Return (x, y) of the center of cell containing provided text 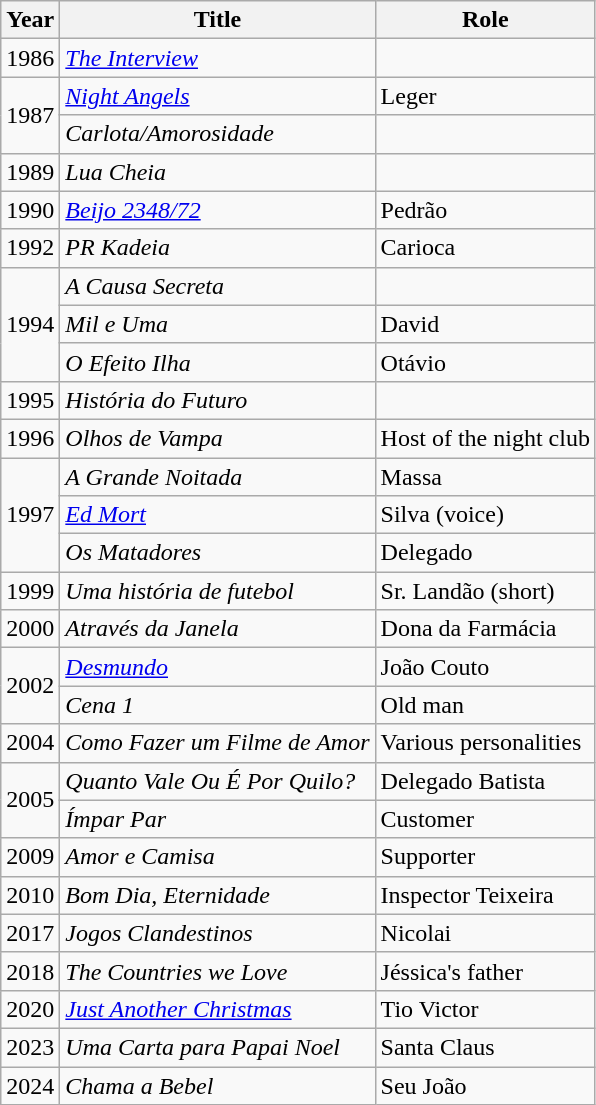
1990 (30, 210)
1996 (30, 438)
PR Kadeia (218, 248)
2009 (30, 857)
Supporter (485, 857)
Olhos de Vampa (218, 438)
The Countries we Love (218, 971)
A Causa Secreta (218, 286)
David (485, 324)
Just Another Christmas (218, 1009)
Role (485, 20)
Ed Mort (218, 515)
2018 (30, 971)
Customer (485, 819)
2020 (30, 1009)
Ímpar Par (218, 819)
Jéssica's father (485, 971)
Host of the night club (485, 438)
O Efeito Ilha (218, 362)
Quanto Vale Ou É Por Quilo? (218, 781)
1997 (30, 515)
História do Futuro (218, 400)
2005 (30, 800)
2023 (30, 1047)
Uma história de futebol (218, 591)
2004 (30, 743)
Como Fazer um Filme de Amor (218, 743)
Seu João (485, 1085)
Leger (485, 96)
Title (218, 20)
2017 (30, 933)
1999 (30, 591)
Nicolai (485, 933)
Old man (485, 705)
Desmundo (218, 667)
Night Angels (218, 96)
Cena 1 (218, 705)
Santa Claus (485, 1047)
Year (30, 20)
Lua Cheia (218, 172)
2002 (30, 686)
A Grande Noitada (218, 477)
Beijo 2348/72 (218, 210)
Otávio (485, 362)
Pedrão (485, 210)
Sr. Landão (short) (485, 591)
Carlota/Amorosidade (218, 134)
1994 (30, 324)
João Couto (485, 667)
1986 (30, 58)
Inspector Teixeira (485, 895)
1989 (30, 172)
1992 (30, 248)
Uma Carta para Papai Noel (218, 1047)
Mil e Uma (218, 324)
Jogos Clandestinos (218, 933)
Massa (485, 477)
Através da Janela (218, 629)
2024 (30, 1085)
Tio Victor (485, 1009)
2010 (30, 895)
Bom Dia, Eternidade (218, 895)
Silva (voice) (485, 515)
Dona da Farmácia (485, 629)
Chama a Bebel (218, 1085)
1995 (30, 400)
Various personalities (485, 743)
2000 (30, 629)
Delegado Batista (485, 781)
Amor e Camisa (218, 857)
The Interview (218, 58)
Delegado (485, 553)
Os Matadores (218, 553)
Carioca (485, 248)
1987 (30, 115)
